Output the [x, y] coordinate of the center of the cell containing the given text.  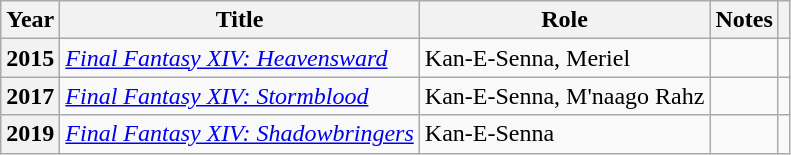
2017 [30, 96]
Kan-E-Senna, Meriel [564, 58]
Kan-E-Senna, M'naago Rahz [564, 96]
Final Fantasy XIV: Heavensward [240, 58]
2019 [30, 134]
Title [240, 20]
Final Fantasy XIV: Stormblood [240, 96]
Final Fantasy XIV: Shadowbringers [240, 134]
2015 [30, 58]
Year [30, 20]
Role [564, 20]
Notes [744, 20]
Kan-E-Senna [564, 134]
